Output the [X, Y] coordinate of the center of the cell containing the given text.  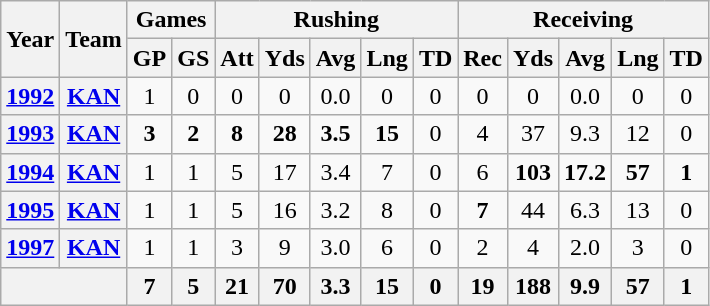
1997 [30, 248]
Team [94, 39]
21 [237, 286]
9.9 [586, 286]
3.3 [336, 286]
13 [638, 210]
Receiving [584, 20]
3.5 [336, 134]
17 [284, 172]
28 [284, 134]
GP [149, 58]
1994 [30, 172]
1995 [30, 210]
3.0 [336, 248]
188 [532, 286]
17.2 [586, 172]
Games [170, 20]
Rec [483, 58]
2.0 [586, 248]
6.3 [586, 210]
103 [532, 172]
16 [284, 210]
9 [284, 248]
44 [532, 210]
GS [194, 58]
Rushing [336, 20]
3.2 [336, 210]
70 [284, 286]
1992 [30, 96]
Att [237, 58]
Year [30, 39]
12 [638, 134]
3.4 [336, 172]
37 [532, 134]
1993 [30, 134]
9.3 [586, 134]
19 [483, 286]
